For the text-containing cell, return its midpoint in [X, Y] coordinate format. 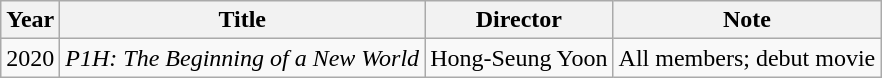
P1H: The Beginning of a New World [242, 58]
Title [242, 20]
All members; debut movie [747, 58]
2020 [30, 58]
Year [30, 20]
Note [747, 20]
Hong-Seung Yoon [519, 58]
Director [519, 20]
